Output the [x, y] coordinate of the center of the cell containing the given text.  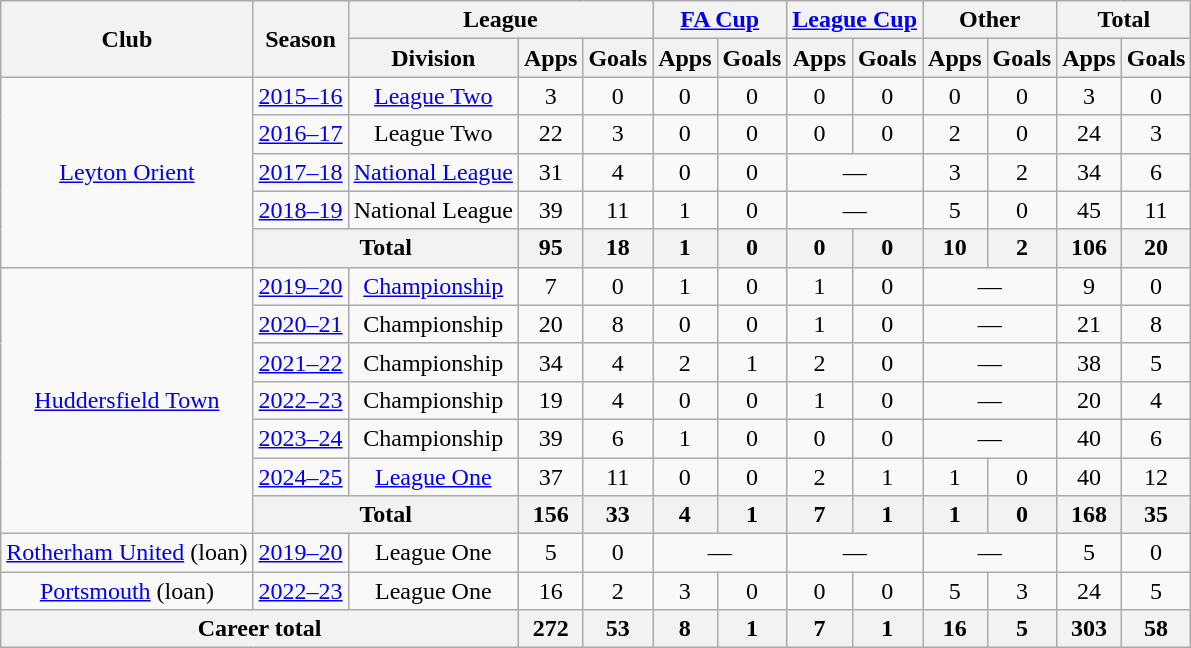
106 [1089, 248]
33 [618, 515]
2021–22 [300, 362]
2020–21 [300, 324]
156 [550, 515]
58 [1156, 629]
10 [955, 248]
Huddersfield Town [127, 400]
Portsmouth (loan) [127, 591]
272 [550, 629]
37 [550, 477]
Career total [260, 629]
303 [1089, 629]
Season [300, 39]
League [500, 20]
Leyton Orient [127, 172]
2016–17 [300, 134]
31 [550, 172]
2023–24 [300, 438]
Rotherham United (loan) [127, 553]
Division [433, 58]
Other [990, 20]
League Cup [855, 20]
45 [1089, 210]
9 [1089, 286]
2015–16 [300, 96]
2024–25 [300, 477]
Club [127, 39]
FA Cup [720, 20]
35 [1156, 515]
38 [1089, 362]
95 [550, 248]
2017–18 [300, 172]
12 [1156, 477]
19 [550, 400]
21 [1089, 324]
18 [618, 248]
53 [618, 629]
2018–19 [300, 210]
22 [550, 134]
168 [1089, 515]
